Identify which cell holds the provided text, then report its (x, y) central coordinate. 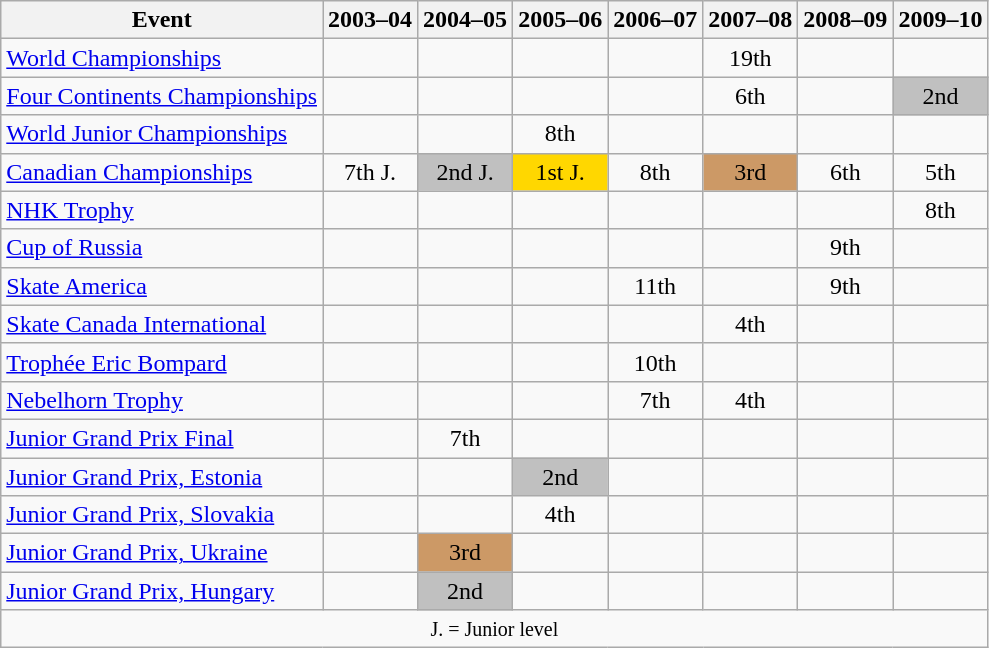
Event (162, 20)
Nebelhorn Trophy (162, 400)
1st J. (560, 172)
Skate America (162, 286)
2005–06 (560, 20)
10th (656, 362)
5th (940, 172)
11th (656, 286)
2007–08 (750, 20)
Junior Grand Prix, Estonia (162, 477)
Trophée Eric Bompard (162, 362)
Junior Grand Prix, Slovakia (162, 515)
World Junior Championships (162, 134)
Junior Grand Prix, Ukraine (162, 553)
Skate Canada International (162, 324)
Four Continents Championships (162, 96)
2008–09 (846, 20)
NHK Trophy (162, 210)
Junior Grand Prix, Hungary (162, 591)
Junior Grand Prix Final (162, 438)
7th J. (370, 172)
2003–04 (370, 20)
J. = Junior level (494, 629)
2nd J. (466, 172)
2004–05 (466, 20)
Cup of Russia (162, 248)
19th (750, 58)
World Championships (162, 58)
Canadian Championships (162, 172)
2006–07 (656, 20)
2009–10 (940, 20)
